Pinpoint the cell where the given text exists, returning its (x, y) midpoint coordinate. 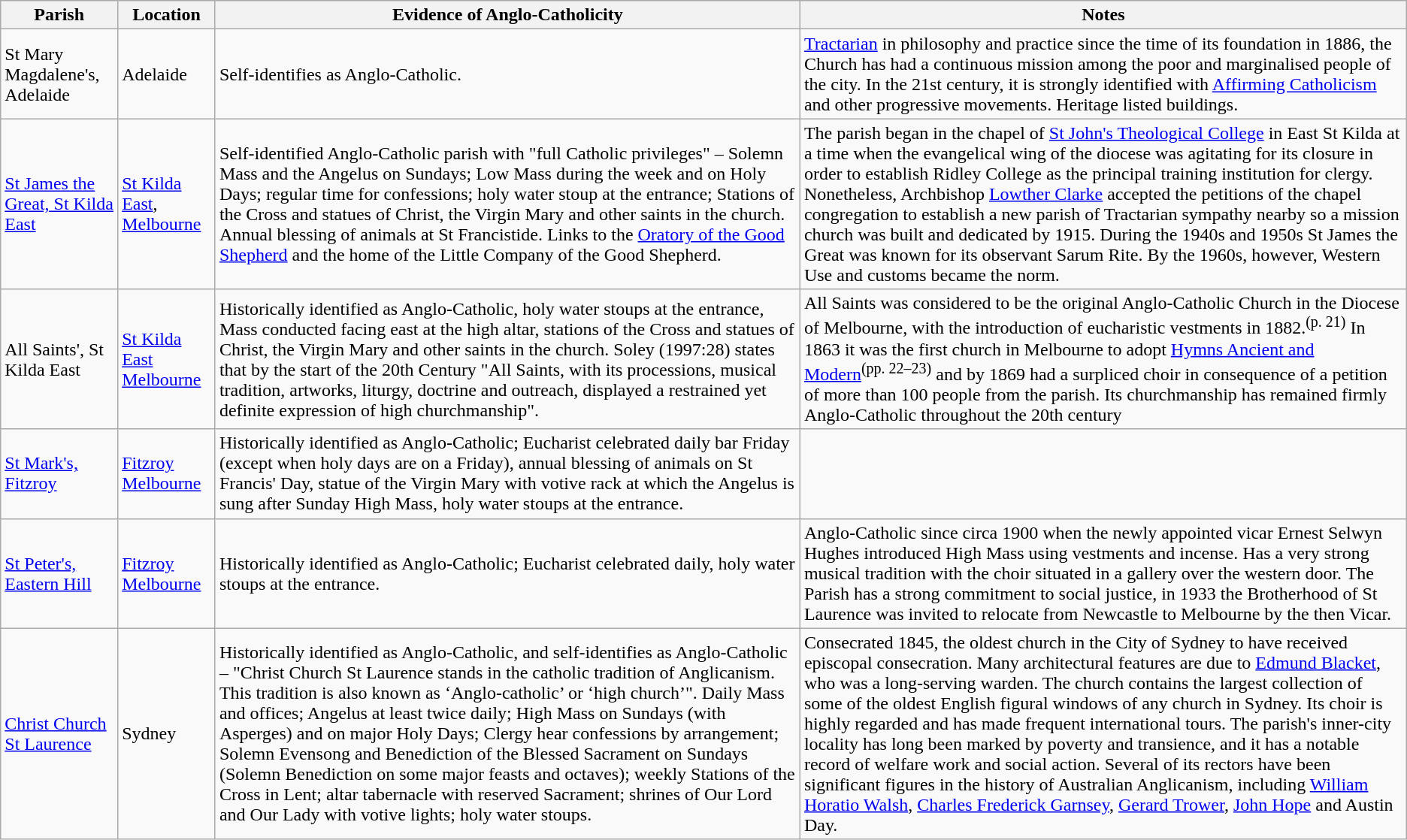
Evidence of Anglo-Catholicity (507, 15)
Self-identifies as Anglo-Catholic. (507, 74)
Christ Church St Laurence (59, 733)
Historically identified as Anglo-Catholic; Eucharist celebrated daily, holy water stoups at the entrance. (507, 573)
St Mary Magdalene's, Adelaide (59, 74)
St Peter's, Eastern Hill (59, 573)
Parish (59, 15)
Location (167, 15)
Sydney (167, 733)
Notes (1103, 15)
St Kilda East, Melbourne (167, 204)
All Saints', St Kilda East (59, 359)
Adelaide (167, 74)
St Mark's, Fitzroy (59, 473)
St James the Great, St Kilda East (59, 204)
St Kilda East Melbourne (167, 359)
